Identify which cell holds the provided text, then report its (x, y) central coordinate. 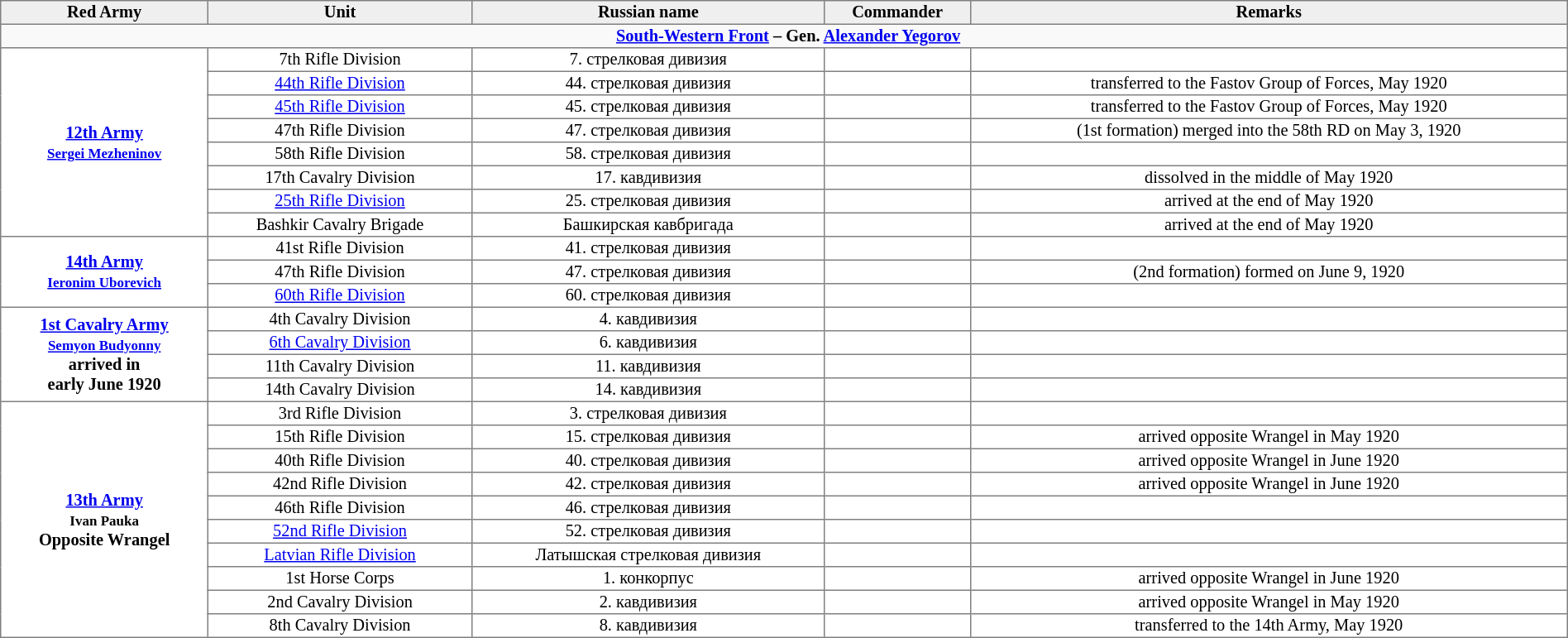
South-Western Front – Gen. Alexander Yegorov (784, 36)
8. кавдивизия (648, 626)
8th Cavalry Division (341, 626)
41st Rifle Division (341, 248)
17. кавдивизия (648, 177)
4th Cavalry Division (341, 319)
25. стрелковая дивизия (648, 201)
44th Rifle Division (341, 83)
7. стрелковая дивизия (648, 60)
25th Rifle Division (341, 201)
45th Rifle Division (341, 107)
14th Cavalry Division (341, 390)
11. кавдивизия (648, 366)
Commander (897, 12)
1st Horse Corps (341, 578)
3rd Rifle Division (341, 413)
1st Cavalry ArmySemyon Budyonnyarrived inearly June 1920 (104, 354)
40. стрелковая дивизия (648, 460)
45. стрелковая дивизия (648, 107)
2. кавдивизия (648, 602)
42. стрелковая дивизия (648, 484)
46th Rifle Division (341, 507)
42nd Rifle Division (341, 484)
14. кавдивизия (648, 390)
Bashkir Cavalry Brigade (341, 224)
6th Cavalry Division (341, 343)
17th Cavalry Division (341, 177)
Latvian Rifle Division (341, 554)
1. конкорпус (648, 578)
3. стрелковая дивизия (648, 413)
dissolved in the middle of May 1920 (1269, 177)
60. стрелковая дивизия (648, 295)
(2nd formation) formed on June 9, 1920 (1269, 271)
13th ArmyIvan PaukaOpposite Wrangel (104, 520)
Башкирская кавбригада (648, 224)
Remarks (1269, 12)
11th Cavalry Division (341, 366)
44. стрелковая дивизия (648, 83)
Латышская стрелковая дивизия (648, 554)
transferred to the 14th Army, May 1920 (1269, 626)
58. стрелковая дивизия (648, 154)
Unit (341, 12)
15th Rifle Division (341, 437)
2nd Cavalry Division (341, 602)
58th Rifle Division (341, 154)
52nd Rifle Division (341, 531)
41. стрелковая дивизия (648, 248)
12th ArmySergei Mezheninov (104, 142)
(1st formation) merged into the 58th RD on May 3, 1920 (1269, 130)
15. стрелковая дивизия (648, 437)
52. стрелковая дивизия (648, 531)
4. кавдивизия (648, 319)
7th Rifle Division (341, 60)
46. стрелковая дивизия (648, 507)
40th Rifle Division (341, 460)
6. кавдивизия (648, 343)
60th Rifle Division (341, 295)
Russian name (648, 12)
14th ArmyIeronim Uborevich (104, 272)
Red Army (104, 12)
